Provide the [X, Y] coordinate of the cell's center where the given text is located.  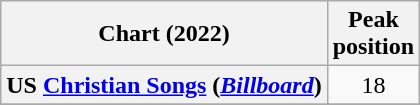
Peakposition [373, 34]
Chart (2022) [164, 34]
18 [373, 85]
US Christian Songs (Billboard) [164, 85]
